Return (X, Y) of the center of cell containing provided text 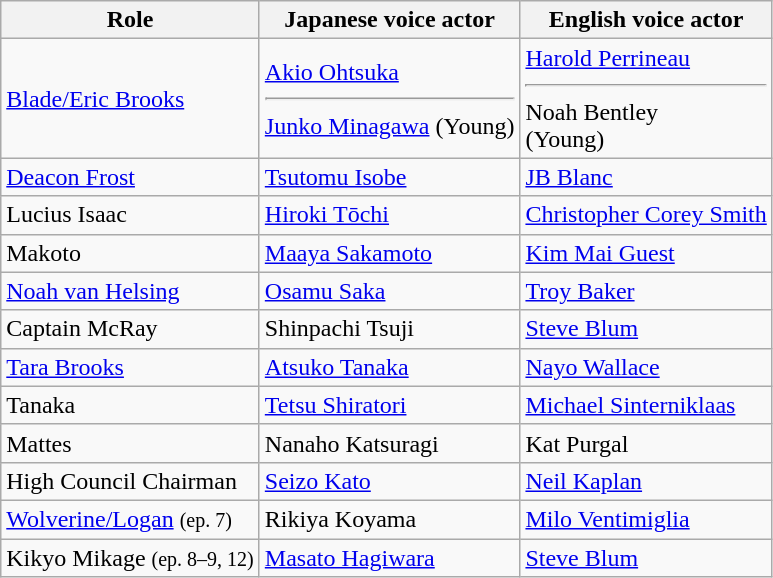
Osamu Saka (390, 291)
High Council Chairman (130, 481)
Rikiya Koyama (390, 519)
Nanaho Katsuragi (390, 443)
Mattes (130, 443)
Neil Kaplan (646, 481)
Lucius Isaac (130, 215)
Tanaka (130, 405)
Seizo Kato (390, 481)
Milo Ventimiglia (646, 519)
Japanese voice actor (390, 20)
JB Blanc (646, 177)
Kat Purgal (646, 443)
Maaya Sakamoto (390, 253)
Tetsu Shiratori (390, 405)
Wolverine/Logan (ep. 7) (130, 519)
Harold PerrineauNoah Bentley(Young) (646, 98)
Tsutomu Isobe (390, 177)
English voice actor (646, 20)
Role (130, 20)
Deacon Frost (130, 177)
Michael Sinterniklaas (646, 405)
Hiroki Tōchi (390, 215)
Tara Brooks (130, 367)
Akio OhtsukaJunko Minagawa (Young) (390, 98)
Captain McRay (130, 329)
Atsuko Tanaka (390, 367)
Makoto (130, 253)
Christopher Corey Smith (646, 215)
Shinpachi Tsuji (390, 329)
Noah van Helsing (130, 291)
Kim Mai Guest (646, 253)
Blade/Eric Brooks (130, 98)
Troy Baker (646, 291)
Masato Hagiwara (390, 557)
Nayo Wallace (646, 367)
Kikyo Mikage (ep. 8–9, 12) (130, 557)
